Detect which cell encompasses the target text, then output its [x, y] center coordinate. 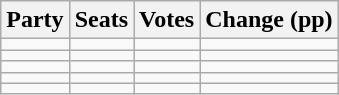
Party [35, 20]
Seats [101, 20]
Change (pp) [269, 20]
Votes [167, 20]
